Search for the cell housing the specified text and yield its (X, Y) center coordinate. 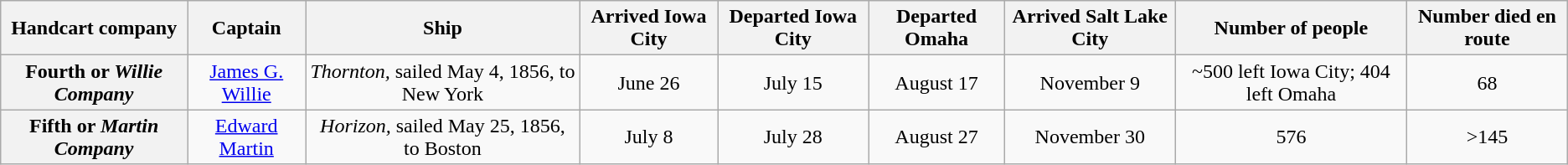
Horizon, sailed May 25, 1856, to Boston (442, 137)
July 28 (793, 137)
Arrived Iowa City (648, 28)
Captain (246, 28)
August 27 (936, 137)
Handcart company (94, 28)
November 30 (1090, 137)
Arrived Salt Lake City (1090, 28)
November 9 (1090, 82)
Fourth or Willie Company (94, 82)
Departed Iowa City (793, 28)
James G. Willie (246, 82)
576 (1292, 137)
Number died en route (1488, 28)
>145 (1488, 137)
~500 left Iowa City; 404 left Omaha (1292, 82)
Number of people (1292, 28)
July 8 (648, 137)
July 15 (793, 82)
Ship (442, 28)
Edward Martin (246, 137)
Thornton, sailed May 4, 1856, to New York (442, 82)
68 (1488, 82)
Fifth or Martin Company (94, 137)
August 17 (936, 82)
Departed Omaha (936, 28)
June 26 (648, 82)
